Locate the cell with the specified text and output its (x, y) center coordinate. 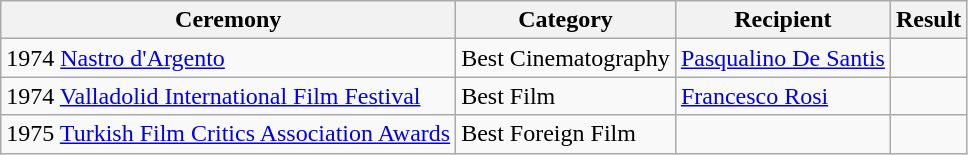
Result (928, 20)
1975 Turkish Film Critics Association Awards (228, 134)
Best Film (566, 96)
Francesco Rosi (782, 96)
1974 Nastro d'Argento (228, 58)
1974 Valladolid International Film Festival (228, 96)
Ceremony (228, 20)
Best Cinematography (566, 58)
Best Foreign Film (566, 134)
Pasqualino De Santis (782, 58)
Category (566, 20)
Recipient (782, 20)
